Determine the (x, y) coordinate at the center of the cell enclosing the given text.  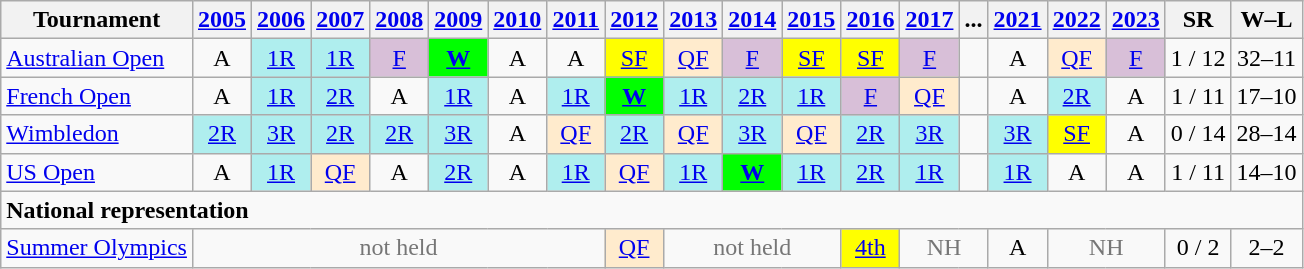
2012 (634, 20)
2022 (1076, 20)
0 / 2 (1198, 248)
2016 (870, 20)
2011 (576, 20)
Summer Olympics (97, 248)
US Open (97, 172)
2007 (340, 20)
1 / 12 (1198, 58)
French Open (97, 96)
W–L (1266, 20)
2013 (694, 20)
Wimbledon (97, 134)
National representation (652, 210)
14–10 (1266, 172)
0 / 14 (1198, 134)
SR (1198, 20)
2005 (222, 20)
2021 (1018, 20)
... (974, 20)
2009 (458, 20)
Australian Open (97, 58)
2006 (282, 20)
2–2 (1266, 248)
Tournament (97, 20)
4th (870, 248)
32–11 (1266, 58)
2023 (1136, 20)
2015 (812, 20)
28–14 (1266, 134)
17–10 (1266, 96)
2017 (930, 20)
2008 (400, 20)
2010 (518, 20)
2014 (752, 20)
